Return (x, y) of the center of cell containing provided text 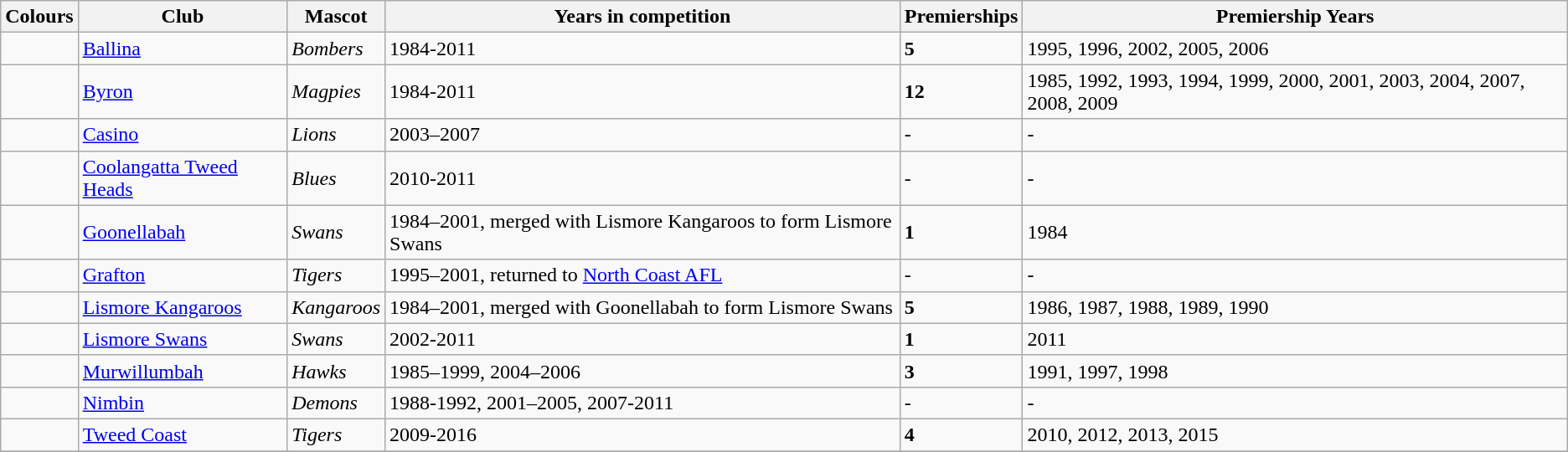
2002-2011 (643, 339)
Casino (183, 135)
4 (962, 434)
Mascot (337, 17)
Goonellabah (183, 233)
Murwillumbah (183, 371)
1984 (1295, 233)
2009-2016 (643, 434)
2010-2011 (643, 177)
1985, 1992, 1993, 1994, 1999, 2000, 2001, 2003, 2004, 2007, 2008, 2009 (1295, 92)
1984–2001, merged with Lismore Kangaroos to form Lismore Swans (643, 233)
Lions (337, 135)
Years in competition (643, 17)
2011 (1295, 339)
Colours (39, 17)
Ballina (183, 49)
1985–1999, 2004–2006 (643, 371)
Lismore Swans (183, 339)
Demons (337, 403)
3 (962, 371)
2003–2007 (643, 135)
Coolangatta Tweed Heads (183, 177)
Grafton (183, 275)
Tweed Coast (183, 434)
2010, 2012, 2013, 2015 (1295, 434)
Premierships (962, 17)
Nimbin (183, 403)
Kangaroos (337, 307)
Hawks (337, 371)
1995–2001, returned to North Coast AFL (643, 275)
1984–2001, merged with Goonellabah to form Lismore Swans (643, 307)
Club (183, 17)
1991, 1997, 1998 (1295, 371)
1986, 1987, 1988, 1989, 1990 (1295, 307)
12 (962, 92)
Bombers (337, 49)
Byron (183, 92)
1995, 1996, 2002, 2005, 2006 (1295, 49)
Premiership Years (1295, 17)
Magpies (337, 92)
Blues (337, 177)
1988-1992, 2001–2005, 2007-2011 (643, 403)
Lismore Kangaroos (183, 307)
